Output the (X, Y) coordinate of the center of the cell containing the given text.  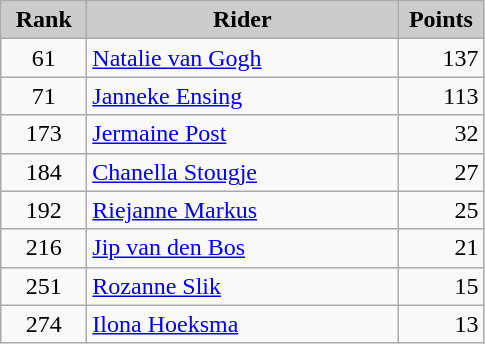
Ilona Hoeksma (242, 324)
32 (441, 134)
Rozanne Slik (242, 286)
61 (44, 58)
Chanella Stougje (242, 172)
25 (441, 210)
Jermaine Post (242, 134)
Rank (44, 20)
216 (44, 248)
Natalie van Gogh (242, 58)
137 (441, 58)
71 (44, 96)
13 (441, 324)
274 (44, 324)
Janneke Ensing (242, 96)
173 (44, 134)
21 (441, 248)
15 (441, 286)
Points (441, 20)
27 (441, 172)
Riejanne Markus (242, 210)
113 (441, 96)
184 (44, 172)
251 (44, 286)
Rider (242, 20)
Jip van den Bos (242, 248)
192 (44, 210)
